For the text-containing cell, return its midpoint in [X, Y] coordinate format. 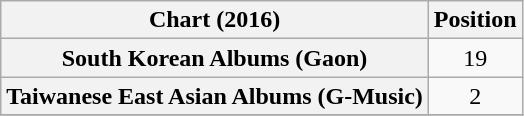
19 [475, 58]
2 [475, 96]
Position [475, 20]
South Korean Albums (Gaon) [215, 58]
Taiwanese East Asian Albums (G-Music) [215, 96]
Chart (2016) [215, 20]
